Search for the cell housing the specified text and yield its (x, y) center coordinate. 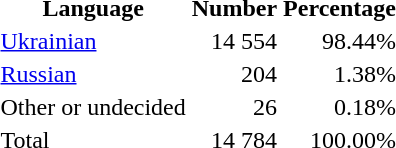
26 (234, 107)
14 554 (234, 41)
204 (234, 74)
